Output the [x, y] coordinate of the center of the cell containing the given text.  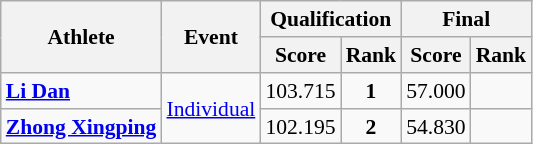
2 [372, 126]
Zhong Xingping [82, 126]
1 [372, 91]
Qualification [330, 19]
102.195 [300, 126]
103.715 [300, 91]
Individual [210, 108]
Final [466, 19]
57.000 [436, 91]
Li Dan [82, 91]
54.830 [436, 126]
Athlete [82, 36]
Event [210, 36]
